Determine the (X, Y) coordinate at the center of the cell enclosing the given text.  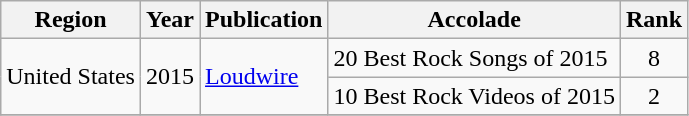
Accolade (474, 20)
2015 (170, 77)
2 (654, 96)
Loudwire (264, 77)
20 Best Rock Songs of 2015 (474, 58)
Year (170, 20)
United States (71, 77)
Publication (264, 20)
8 (654, 58)
10 Best Rock Videos of 2015 (474, 96)
Rank (654, 20)
Region (71, 20)
